Search for the cell housing the specified text and yield its (x, y) center coordinate. 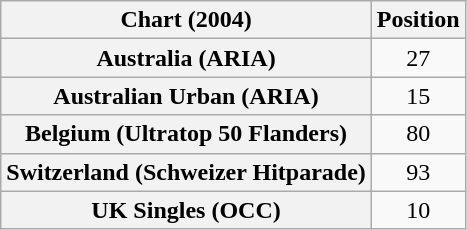
Belgium (Ultratop 50 Flanders) (186, 134)
Australia (ARIA) (186, 58)
27 (418, 58)
15 (418, 96)
UK Singles (OCC) (186, 210)
10 (418, 210)
Australian Urban (ARIA) (186, 96)
Chart (2004) (186, 20)
80 (418, 134)
Position (418, 20)
93 (418, 172)
Switzerland (Schweizer Hitparade) (186, 172)
